Return the [X, Y] coordinate for the center point of the cell that contains the specified text.  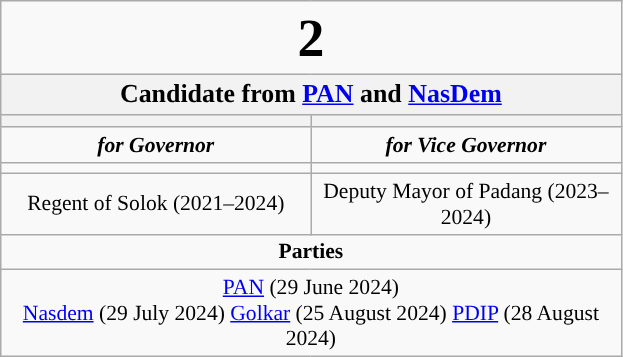
2 [311, 38]
Candidate from PAN and NasDem [311, 94]
PAN (29 June 2024) Nasdem (29 July 2024) Golkar (25 August 2024) PDIP (28 August 2024) [311, 314]
Parties [311, 252]
Deputy Mayor of Padang (2023–2024) [466, 204]
Regent of Solok (2021–2024) [156, 204]
for Vice Governor [466, 146]
for Governor [156, 146]
